Pinpoint the cell where the given text exists, returning its (x, y) midpoint coordinate. 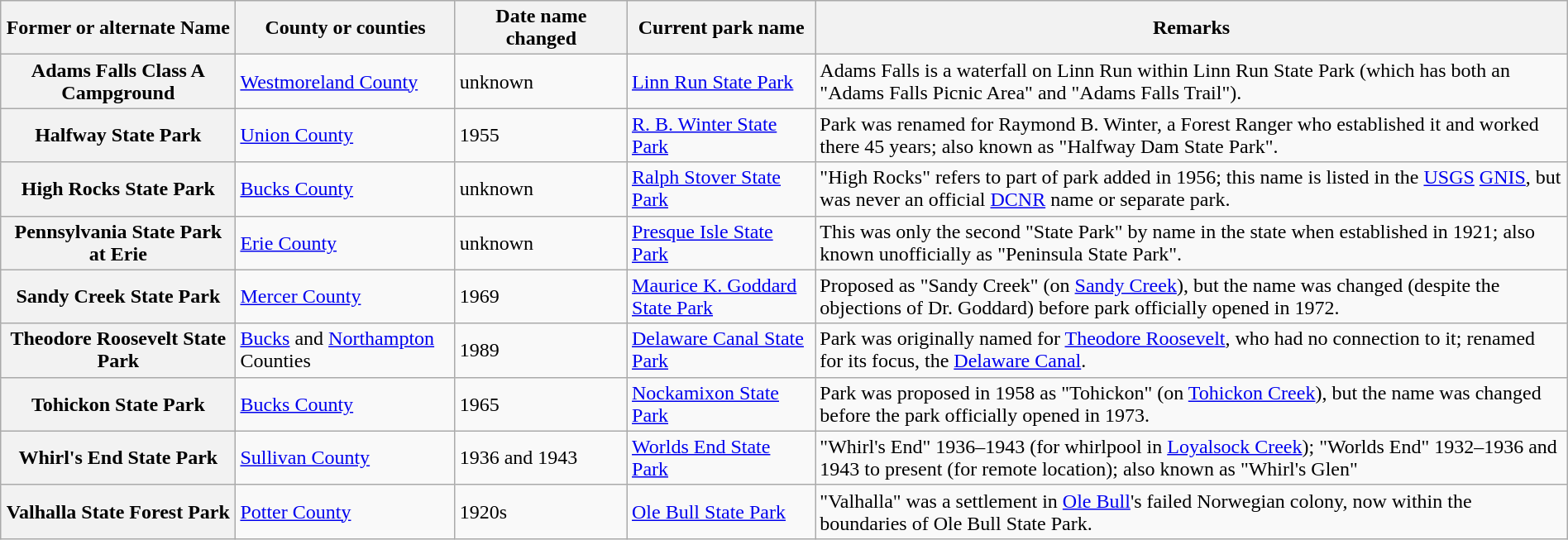
Date name changed (541, 28)
Westmoreland County (346, 81)
Sandy Creek State Park (118, 296)
1965 (541, 404)
1989 (541, 351)
Former or alternate Name (118, 28)
1936 and 1943 (541, 458)
Whirl's End State Park (118, 458)
Nockamixon State Park (721, 404)
1955 (541, 136)
Adams Falls Class A Campground (118, 81)
Bucks and Northampton Counties (346, 351)
Erie County (346, 243)
Park was renamed for Raymond B. Winter, a Forest Ranger who established it and worked there 45 years; also known as "Halfway Dam State Park". (1191, 136)
Presque Isle State Park (721, 243)
Union County (346, 136)
Maurice K. Goddard State Park (721, 296)
Delaware Canal State Park (721, 351)
Park was originally named for Theodore Roosevelt, who had no connection to it; renamed for its focus, the Delaware Canal. (1191, 351)
Mercer County (346, 296)
High Rocks State Park (118, 189)
Current park name (721, 28)
Adams Falls is a waterfall on Linn Run within Linn Run State Park (which has both an "Adams Falls Picnic Area" and "Adams Falls Trail"). (1191, 81)
R. B. Winter State Park (721, 136)
"High Rocks" refers to part of park added in 1956; this name is listed in the USGS GNIS, but was never an official DCNR name or separate park. (1191, 189)
Proposed as "Sandy Creek" (on Sandy Creek), but the name was changed (despite the objections of Dr. Goddard) before park officially opened in 1972. (1191, 296)
Valhalla State Forest Park (118, 511)
Ole Bull State Park (721, 511)
Tohickon State Park (118, 404)
Halfway State Park (118, 136)
County or counties (346, 28)
Potter County (346, 511)
Sullivan County (346, 458)
Remarks (1191, 28)
Worlds End State Park (721, 458)
Theodore Roosevelt State Park (118, 351)
This was only the second "State Park" by name in the state when established in 1921; also known unofficially as "Peninsula State Park". (1191, 243)
Pennsylvania State Park at Erie (118, 243)
Park was proposed in 1958 as "Tohickon" (on Tohickon Creek), but the name was changed before the park officially opened in 1973. (1191, 404)
1920s (541, 511)
1969 (541, 296)
Linn Run State Park (721, 81)
"Valhalla" was a settlement in Ole Bull's failed Norwegian colony, now within the boundaries of Ole Bull State Park. (1191, 511)
Ralph Stover State Park (721, 189)
